Find where the given text appears and provide that cell's center as [x, y] coordinate. 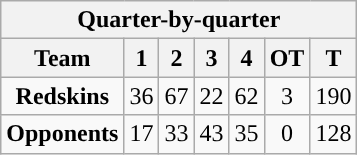
Team [62, 58]
190 [334, 96]
128 [334, 134]
4 [246, 58]
Opponents [62, 134]
1 [142, 58]
36 [142, 96]
T [334, 58]
Quarter-by-quarter [179, 20]
33 [176, 134]
35 [246, 134]
17 [142, 134]
Redskins [62, 96]
OT [287, 58]
43 [212, 134]
67 [176, 96]
2 [176, 58]
0 [287, 134]
62 [246, 96]
22 [212, 96]
